Output the (x, y) coordinate of the center of the cell containing the given text.  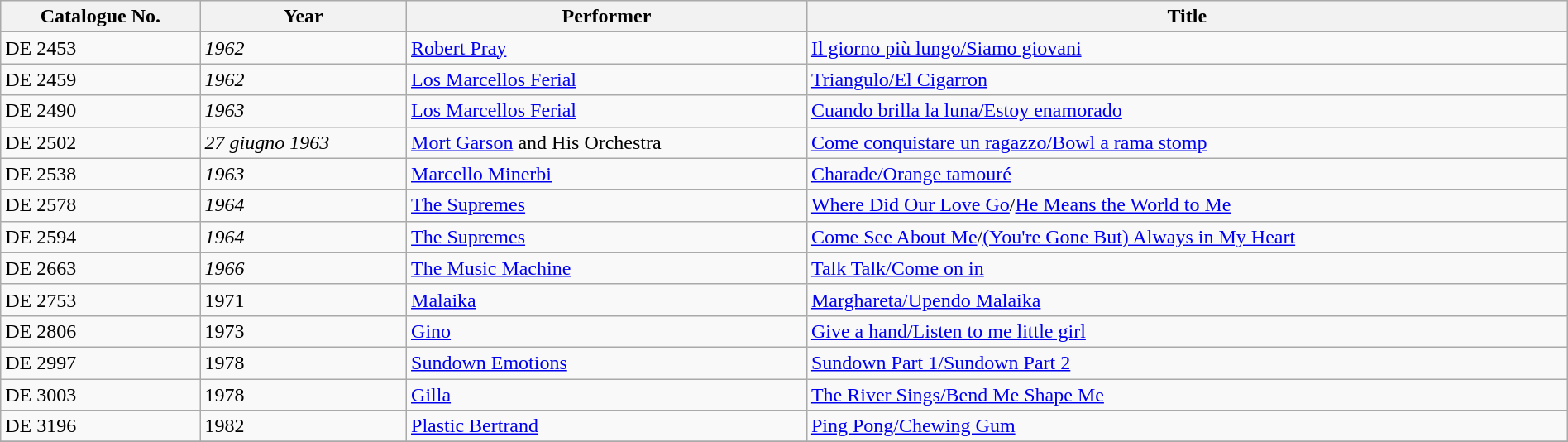
DE 2459 (101, 79)
Cuando brilla la luna/Estoy enamorado (1187, 111)
DE 3003 (101, 395)
27 giugno 1963 (304, 142)
DE 2806 (101, 331)
Title (1187, 17)
Come See About Me/(You're Gone But) Always in My Heart (1187, 237)
Sundown Emotions (607, 363)
Ping Pong/Chewing Gum (1187, 426)
Il giorno più lungo/Siamo giovani (1187, 48)
1971 (304, 300)
Triangulo/El Cigarron (1187, 79)
Give a hand/Listen to me little girl (1187, 331)
Talk Talk/Come on in (1187, 268)
Year (304, 17)
Malaika (607, 300)
DE 3196 (101, 426)
1966 (304, 268)
Catalogue No. (101, 17)
Mort Garson and His Orchestra (607, 142)
DE 2594 (101, 237)
DE 2997 (101, 363)
1982 (304, 426)
Come conquistare un ragazzo/Bowl a rama stomp (1187, 142)
DE 2538 (101, 174)
DE 2502 (101, 142)
Gino (607, 331)
Plastic Bertrand (607, 426)
Performer (607, 17)
DE 2490 (101, 111)
Robert Pray (607, 48)
Where Did Our Love Go/He Means the World to Me (1187, 205)
DE 2453 (101, 48)
DE 2663 (101, 268)
1973 (304, 331)
Marcello Minerbi (607, 174)
The Music Machine (607, 268)
Charade/Orange tamouré (1187, 174)
Gilla (607, 395)
Sundown Part 1/Sundown Part 2 (1187, 363)
DE 2753 (101, 300)
The River Sings/Bend Me Shape Me (1187, 395)
Marghareta/Upendo Malaika (1187, 300)
DE 2578 (101, 205)
